Capture the cell that displays the provided text and extract its [x, y] central coordinate. 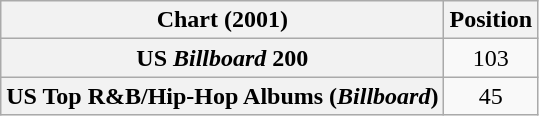
US Top R&B/Hip-Hop Albums (Billboard) [222, 96]
103 [491, 58]
Position [491, 20]
Chart (2001) [222, 20]
US Billboard 200 [222, 58]
45 [491, 96]
